Locate the cell with the specified text and output its [x, y] center coordinate. 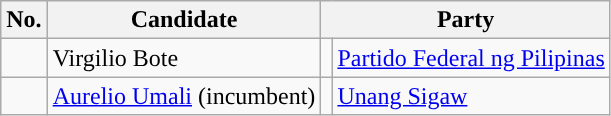
Party [466, 20]
No. [24, 20]
Unang Sigaw [471, 96]
Partido Federal ng Pilipinas [471, 58]
Aurelio Umali (incumbent) [184, 96]
Candidate [184, 20]
Virgilio Bote [184, 58]
